Search for the cell housing the specified text and yield its [x, y] center coordinate. 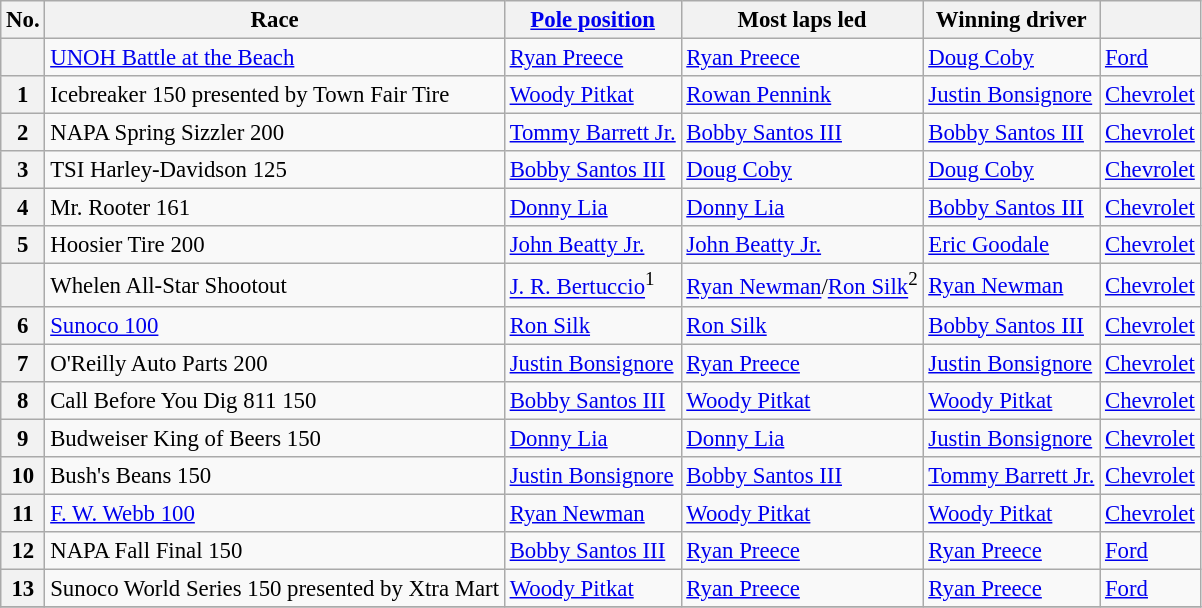
5 [23, 245]
Pole position [592, 20]
13 [23, 588]
Call Before You Dig 811 150 [274, 400]
Ryan Newman/Ron Silk2 [802, 285]
11 [23, 513]
Sunoco World Series 150 presented by Xtra Mart [274, 588]
UNOH Battle at the Beach [274, 58]
4 [23, 208]
1 [23, 95]
10 [23, 476]
9 [23, 438]
12 [23, 551]
Sunoco 100 [274, 325]
7 [23, 363]
Icebreaker 150 presented by Town Fair Tire [274, 95]
Budweiser King of Beers 150 [274, 438]
No. [23, 20]
Hoosier Tire 200 [274, 245]
O'Reilly Auto Parts 200 [274, 363]
Winning driver [1012, 20]
Bush's Beans 150 [274, 476]
Race [274, 20]
8 [23, 400]
Mr. Rooter 161 [274, 208]
Eric Goodale [1012, 245]
F. W. Webb 100 [274, 513]
3 [23, 170]
NAPA Fall Final 150 [274, 551]
Most laps led [802, 20]
Rowan Pennink [802, 95]
2 [23, 133]
Whelen All-Star Shootout [274, 285]
NAPA Spring Sizzler 200 [274, 133]
6 [23, 325]
J. R. Bertuccio1 [592, 285]
TSI Harley-Davidson 125 [274, 170]
